Scan for the cell matching the given text and deliver its (x, y) coordinate at center. 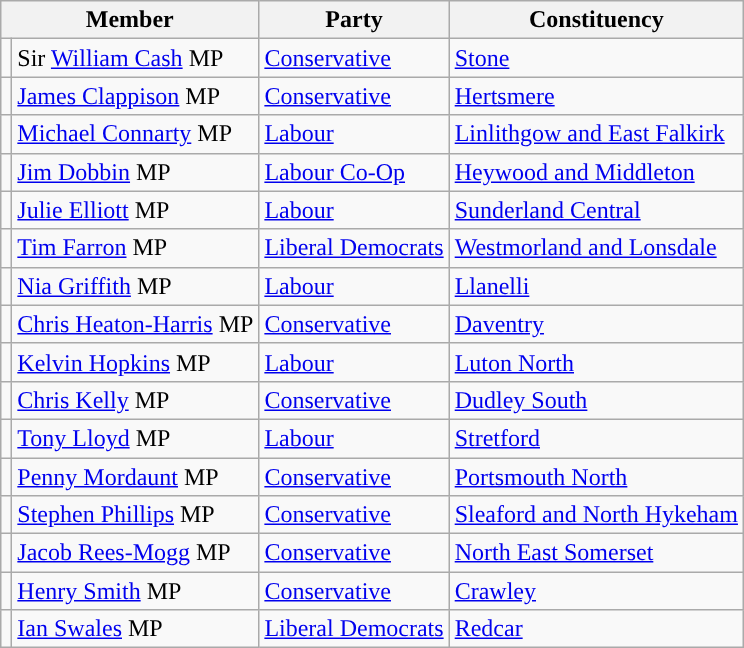
Chris Kelly MP (136, 400)
Constituency (596, 20)
Ian Swales MP (136, 629)
Linlithgow and East Falkirk (596, 134)
Heywood and Middleton (596, 172)
Penny Mordaunt MP (136, 477)
Tony Lloyd MP (136, 438)
Julie Elliott MP (136, 210)
Party (354, 20)
Nia Griffith MP (136, 286)
Stone (596, 58)
Sir William Cash MP (136, 58)
Portsmouth North (596, 477)
Member (130, 20)
Daventry (596, 324)
Sunderland Central (596, 210)
Jim Dobbin MP (136, 172)
Llanelli (596, 286)
Dudley South (596, 400)
Stephen Phillips MP (136, 515)
Hertsmere (596, 96)
Kelvin Hopkins MP (136, 362)
Jacob Rees-Mogg MP (136, 553)
Chris Heaton-Harris MP (136, 324)
Labour Co-Op (354, 172)
Westmorland and Lonsdale (596, 248)
Tim Farron MP (136, 248)
Sleaford and North Hykeham (596, 515)
Stretford (596, 438)
Henry Smith MP (136, 591)
Crawley (596, 591)
James Clappison MP (136, 96)
North East Somerset (596, 553)
Luton North (596, 362)
Michael Connarty MP (136, 134)
Redcar (596, 629)
